Provide the (X, Y) coordinate of the cell's center where the given text is located.  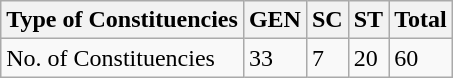
ST (368, 20)
Type of Constituencies (122, 20)
GEN (274, 20)
No. of Constituencies (122, 58)
Total (421, 20)
20 (368, 58)
33 (274, 58)
7 (327, 58)
SC (327, 20)
60 (421, 58)
